Capture the cell that displays the provided text and extract its [x, y] central coordinate. 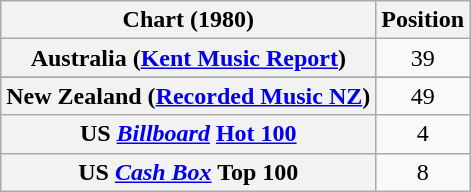
Position [423, 20]
8 [423, 172]
49 [423, 96]
US Cash Box Top 100 [188, 172]
4 [423, 134]
US Billboard Hot 100 [188, 134]
Australia (Kent Music Report) [188, 58]
New Zealand (Recorded Music NZ) [188, 96]
39 [423, 58]
Chart (1980) [188, 20]
